Search for the cell housing the specified text and yield its [x, y] center coordinate. 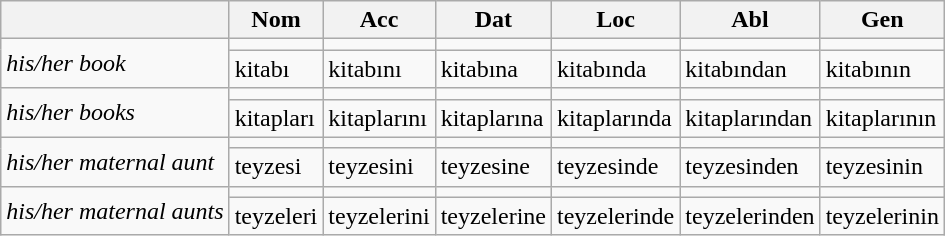
kitapları [276, 118]
teyzesi [276, 167]
teyzesine [493, 167]
kitabından [750, 69]
teyzelerinden [750, 216]
teyzesinde [615, 167]
kitaplarını [379, 118]
kitaplarından [750, 118]
his/her maternal aunt [115, 162]
Acc [379, 20]
Abl [750, 20]
teyzesinden [750, 167]
teyzelerinde [615, 216]
Loc [615, 20]
kitabı [276, 69]
kitabını [379, 69]
Dat [493, 20]
teyzeleri [276, 216]
teyzelerine [493, 216]
kitabının [882, 69]
teyzelerinin [882, 216]
teyzesini [379, 167]
kitabında [615, 69]
his/her books [115, 112]
Nom [276, 20]
his/her book [115, 64]
kitabına [493, 69]
Gen [882, 20]
kitaplarının [882, 118]
kitaplarında [615, 118]
kitaplarına [493, 118]
his/her maternal aunts [115, 210]
teyzesinin [882, 167]
teyzelerini [379, 216]
